Scan for the cell matching the given text and deliver its (x, y) coordinate at center. 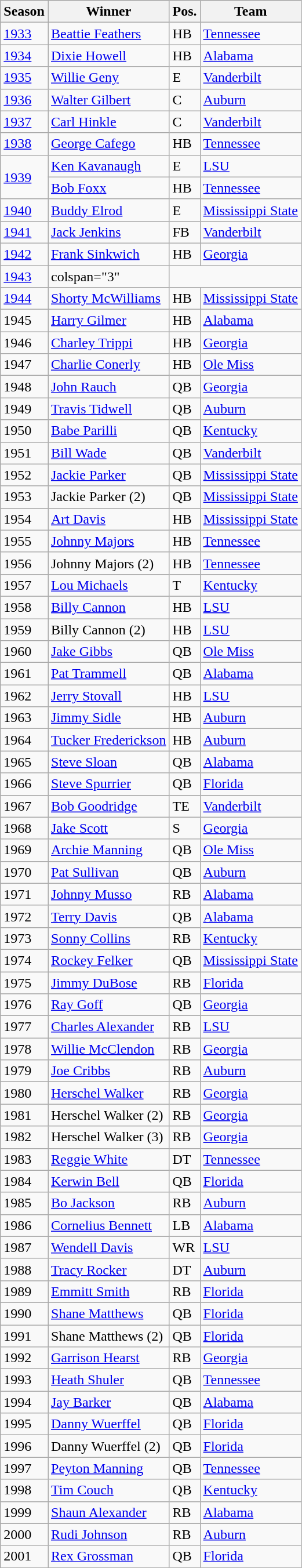
Babe Parilli (108, 431)
Jake Scott (108, 828)
1972 (24, 916)
1991 (24, 1335)
Willie Geny (108, 78)
1997 (24, 1468)
1968 (24, 828)
Jimmy Sidle (108, 718)
Billy Cannon (2) (108, 629)
1960 (24, 652)
Johnny Majors (2) (108, 563)
Beattie Feathers (108, 34)
Sonny Collins (108, 938)
WR (184, 1247)
Jerry Stovall (108, 696)
1969 (24, 850)
1982 (24, 1137)
1966 (24, 784)
1946 (24, 343)
1987 (24, 1247)
1952 (24, 475)
1971 (24, 894)
Charley Trippi (108, 343)
1935 (24, 78)
1942 (24, 254)
Shane Matthews (2) (108, 1335)
John Rauch (108, 387)
Pos. (184, 12)
1943 (24, 277)
Emmitt Smith (108, 1291)
Danny Wuerffel (108, 1424)
Shane Matthews (108, 1313)
Dixie Howell (108, 56)
Garrison Hearst (108, 1358)
Terry Davis (108, 916)
Billy Cannon (108, 607)
1949 (24, 409)
Harry Gilmer (108, 321)
1981 (24, 1115)
1978 (24, 1049)
Bob Goodridge (108, 806)
1957 (24, 585)
Jackie Parker (2) (108, 497)
1933 (24, 34)
Lou Michaels (108, 585)
1965 (24, 762)
1945 (24, 321)
1954 (24, 519)
Reggie White (108, 1159)
Jay Barker (108, 1402)
1990 (24, 1313)
Willie McClendon (108, 1049)
1994 (24, 1402)
Jake Gibbs (108, 652)
1983 (24, 1159)
1999 (24, 1512)
Bo Jackson (108, 1203)
Jimmy DuBose (108, 983)
1944 (24, 299)
2000 (24, 1534)
1938 (24, 144)
Shorty McWilliams (108, 299)
Winner (108, 12)
Herschel Walker (108, 1093)
1961 (24, 674)
1950 (24, 431)
1967 (24, 806)
Rockey Felker (108, 960)
2001 (24, 1556)
Joe Cribbs (108, 1071)
1959 (24, 629)
1937 (24, 122)
1964 (24, 740)
Steve Spurrier (108, 784)
Frank Sinkwich (108, 254)
FB (184, 232)
1979 (24, 1071)
Kerwin Bell (108, 1181)
1988 (24, 1269)
1985 (24, 1203)
1992 (24, 1358)
T (184, 585)
1962 (24, 696)
Peyton Manning (108, 1468)
1953 (24, 497)
Pat Sullivan (108, 872)
Ray Goff (108, 1005)
Pat Trammell (108, 674)
1998 (24, 1490)
Steve Sloan (108, 762)
1951 (24, 453)
1939 (24, 177)
1948 (24, 387)
Ken Kavanaugh (108, 166)
Tucker Frederickson (108, 740)
1975 (24, 983)
1947 (24, 365)
Charlie Conerly (108, 365)
S (184, 828)
1934 (24, 56)
1936 (24, 100)
Bill Wade (108, 453)
Rudi Johnson (108, 1534)
Wendell Davis (108, 1247)
Team (250, 12)
Shaun Alexander (108, 1512)
1977 (24, 1027)
1963 (24, 718)
Herschel Walker (2) (108, 1115)
Travis Tidwell (108, 409)
Buddy Elrod (108, 210)
Archie Manning (108, 850)
1986 (24, 1225)
1989 (24, 1291)
1955 (24, 541)
Heath Shuler (108, 1380)
Cornelius Bennett (108, 1225)
1980 (24, 1093)
Bob Foxx (108, 188)
1973 (24, 938)
George Cafego (108, 144)
1940 (24, 210)
1993 (24, 1380)
1995 (24, 1424)
1996 (24, 1446)
Johnny Musso (108, 894)
1970 (24, 872)
1974 (24, 960)
Season (24, 12)
1956 (24, 563)
Tim Couch (108, 1490)
Danny Wuerffel (2) (108, 1446)
colspan="3" (108, 277)
1958 (24, 607)
Tracy Rocker (108, 1269)
Herschel Walker (3) (108, 1137)
Walter Gilbert (108, 100)
1976 (24, 1005)
Johnny Majors (108, 541)
1941 (24, 232)
Art Davis (108, 519)
Rex Grossman (108, 1556)
Jack Jenkins (108, 232)
Charles Alexander (108, 1027)
Jackie Parker (108, 475)
TE (184, 806)
Carl Hinkle (108, 122)
1984 (24, 1181)
LB (184, 1225)
